Extract the (x, y) coordinate from the center of the cell holding the provided text.  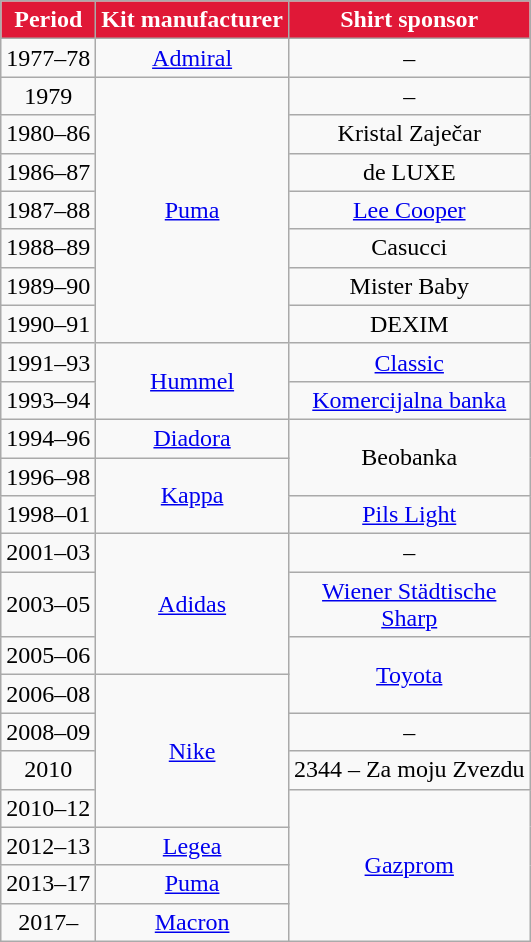
Adidas (192, 604)
1996–98 (48, 477)
1993–94 (48, 400)
Legea (192, 846)
2005–06 (48, 656)
1991–93 (48, 362)
Period (48, 20)
2013–17 (48, 884)
Mister Baby (409, 286)
2006–08 (48, 694)
Pils Light (409, 515)
1977–78 (48, 58)
1990–91 (48, 324)
Beobanka (409, 457)
2010–12 (48, 808)
1980–86 (48, 134)
2017– (48, 922)
1989–90 (48, 286)
Admiral (192, 58)
2010 (48, 770)
2344 – Za moju Zvezdu (409, 770)
1994–96 (48, 438)
2012–13 (48, 846)
Macron (192, 922)
1988–89 (48, 248)
1987–88 (48, 210)
Komercijalna banka (409, 400)
Diadora (192, 438)
2003–05 (48, 604)
Kristal Zaječar (409, 134)
Classic (409, 362)
1998–01 (48, 515)
de LUXE (409, 172)
Nike (192, 751)
DEXIM (409, 324)
Lee Cooper (409, 210)
2008–09 (48, 732)
Kit manufacturer (192, 20)
Toyota (409, 675)
1979 (48, 96)
Kappa (192, 496)
Casucci (409, 248)
Wiener StädtischeSharp (409, 604)
Gazprom (409, 865)
2001–03 (48, 553)
Hummel (192, 381)
Shirt sponsor (409, 20)
1986–87 (48, 172)
